Output the (X, Y) coordinate of the center of the cell containing the given text.  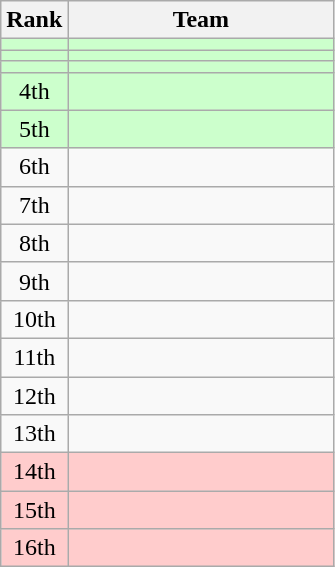
Rank (34, 20)
15th (34, 510)
Team (201, 20)
16th (34, 548)
8th (34, 243)
12th (34, 395)
6th (34, 167)
7th (34, 205)
14th (34, 472)
5th (34, 129)
11th (34, 357)
13th (34, 434)
10th (34, 319)
9th (34, 281)
4th (34, 91)
